Scan for the cell matching the given text and deliver its [X, Y] coordinate at center. 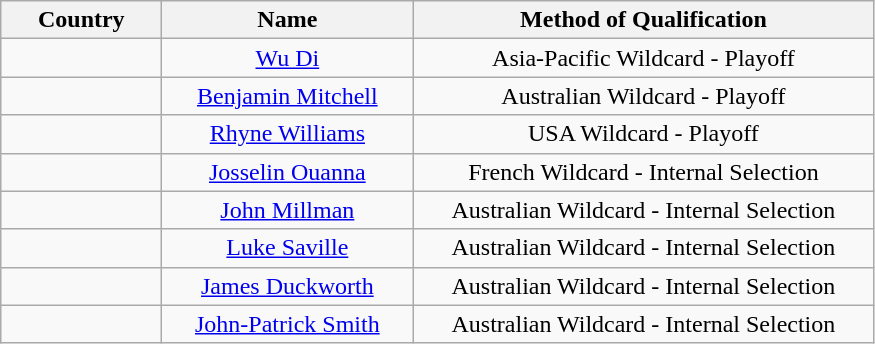
Asia-Pacific Wildcard - Playoff [644, 58]
French Wildcard - Internal Selection [644, 172]
Country [82, 20]
Rhyne Williams [288, 134]
Name [288, 20]
John-Patrick Smith [288, 324]
Australian Wildcard - Playoff [644, 96]
Luke Saville [288, 248]
John Millman [288, 210]
USA Wildcard - Playoff [644, 134]
Method of Qualification [644, 20]
Wu Di [288, 58]
Benjamin Mitchell [288, 96]
James Duckworth [288, 286]
Josselin Ouanna [288, 172]
